Identify which cell holds the provided text, then report its [X, Y] central coordinate. 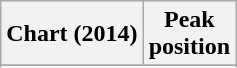
Peakposition [189, 34]
Chart (2014) [72, 34]
